Extract the [x, y] coordinate from the center of the cell holding the provided text.  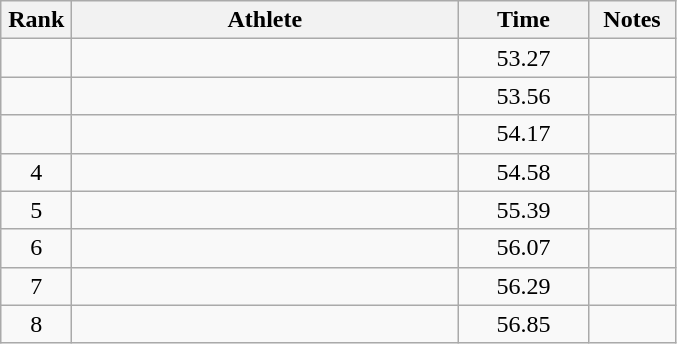
53.56 [524, 96]
55.39 [524, 210]
56.85 [524, 324]
4 [36, 172]
56.29 [524, 286]
5 [36, 210]
56.07 [524, 248]
53.27 [524, 58]
Athlete [265, 20]
Rank [36, 20]
6 [36, 248]
7 [36, 286]
Notes [632, 20]
8 [36, 324]
Time [524, 20]
54.58 [524, 172]
54.17 [524, 134]
